Capture the cell that displays the provided text and extract its [x, y] central coordinate. 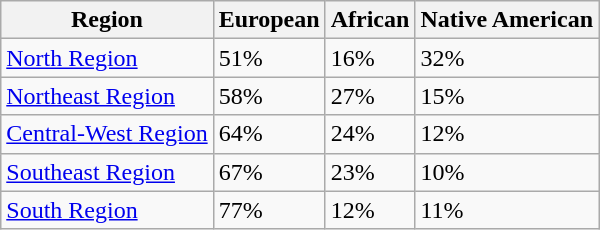
67% [269, 172]
77% [269, 210]
European [269, 20]
51% [269, 58]
58% [269, 96]
64% [269, 134]
27% [370, 96]
11% [507, 210]
16% [370, 58]
Southeast Region [107, 172]
24% [370, 134]
32% [507, 58]
23% [370, 172]
10% [507, 172]
15% [507, 96]
African [370, 20]
Central-West Region [107, 134]
Region [107, 20]
Native American [507, 20]
North Region [107, 58]
South Region [107, 210]
Northeast Region [107, 96]
